Provide the (X, Y) coordinate of the cell's center where the given text is located.  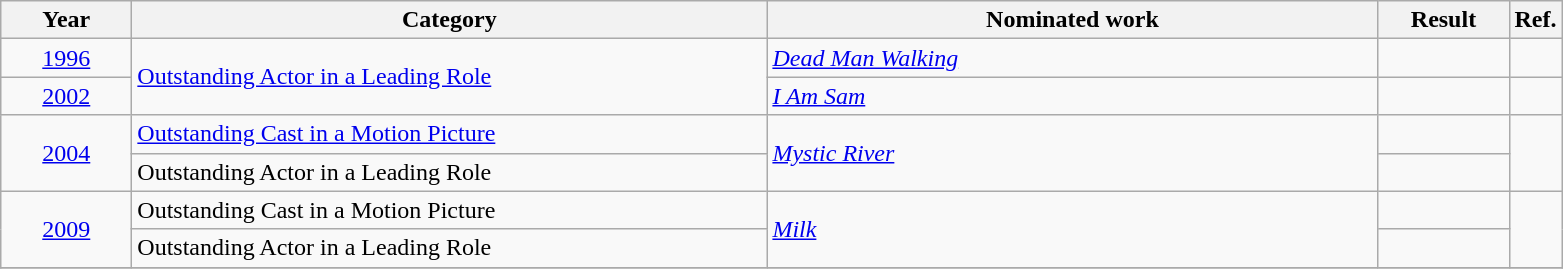
Nominated work (1072, 20)
1996 (66, 58)
2009 (66, 229)
Category (450, 20)
Dead Man Walking (1072, 58)
Ref. (1536, 20)
Result (1444, 20)
I Am Sam (1072, 96)
Mystic River (1072, 153)
2002 (66, 96)
2004 (66, 153)
Milk (1072, 229)
Year (66, 20)
